From the cell containing the given text, extract its center point as (X, Y) coordinate. 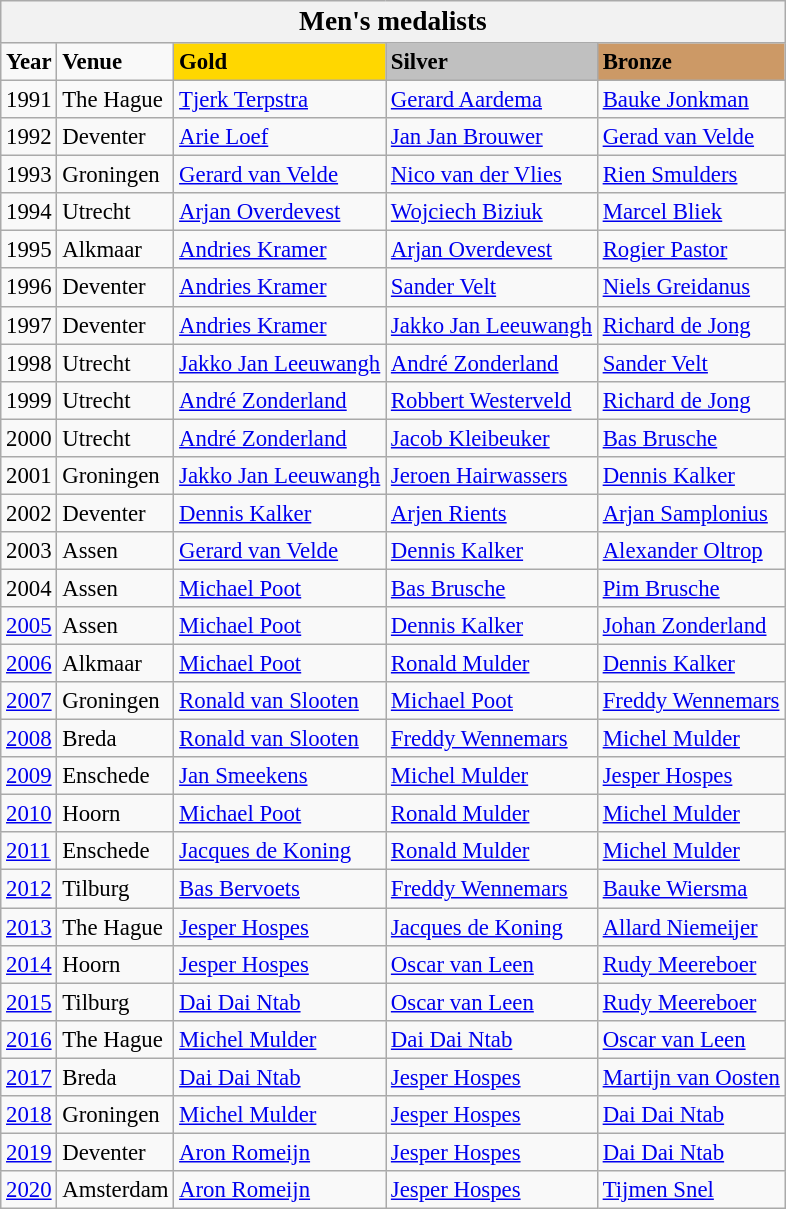
2009 (29, 776)
Marcel Bliek (691, 212)
2001 (29, 476)
Venue (116, 62)
1994 (29, 212)
Pim Brusche (691, 588)
Johan Zonderland (691, 626)
Gold (280, 62)
2017 (29, 1077)
2007 (29, 701)
Jeroen Hairwassers (492, 476)
2014 (29, 964)
2015 (29, 1002)
Amsterdam (116, 1190)
1997 (29, 325)
2013 (29, 927)
Rogier Pastor (691, 250)
Bauke Wiersma (691, 889)
Tijmen Snel (691, 1190)
Bronze (691, 62)
Gerad van Velde (691, 137)
2000 (29, 438)
Year (29, 62)
2019 (29, 1152)
Wojciech Biziuk (492, 212)
Robbert Westerveld (492, 400)
Jan Jan Brouwer (492, 137)
1999 (29, 400)
Bas Bervoets (280, 889)
Arjan Samplonius (691, 513)
Jacob Kleibeuker (492, 438)
Gerard Aardema (492, 100)
2012 (29, 889)
2018 (29, 1115)
Rien Smulders (691, 175)
2020 (29, 1190)
2004 (29, 588)
1995 (29, 250)
Nico van der Vlies (492, 175)
Arjen Rients (492, 513)
Bauke Jonkman (691, 100)
Jan Smeekens (280, 776)
1992 (29, 137)
2010 (29, 814)
Tjerk Terpstra (280, 100)
Silver (492, 62)
2011 (29, 851)
2005 (29, 626)
2008 (29, 739)
Arie Loef (280, 137)
2006 (29, 664)
1991 (29, 100)
Niels Greidanus (691, 288)
Allard Niemeijer (691, 927)
1998 (29, 363)
1993 (29, 175)
2002 (29, 513)
2016 (29, 1039)
Men's medalists (393, 22)
2003 (29, 551)
Alexander Oltrop (691, 551)
1996 (29, 288)
Martijn van Oosten (691, 1077)
